For the text-containing cell, return its midpoint in [X, Y] coordinate format. 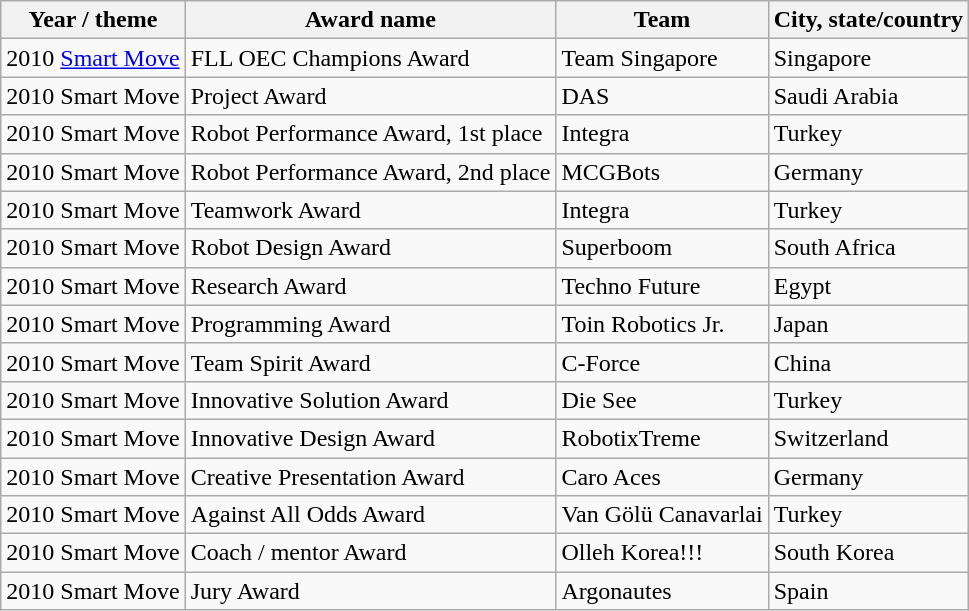
Team Singapore [662, 58]
Creative Presentation Award [370, 477]
Research Award [370, 286]
Van Gölü Canavarlai [662, 515]
South Korea [868, 553]
Innovative Solution Award [370, 400]
MCGBots [662, 172]
Singapore [868, 58]
South Africa [868, 248]
Programming Award [370, 324]
Robot Design Award [370, 248]
Project Award [370, 96]
Robot Performance Award, 1st place [370, 134]
Spain [868, 591]
Award name [370, 20]
Japan [868, 324]
Toin Robotics Jr. [662, 324]
Robot Performance Award, 2nd place [370, 172]
City, state/country [868, 20]
Team [662, 20]
RobotixTreme [662, 438]
Superboom [662, 248]
Saudi Arabia [868, 96]
Olleh Korea!!! [662, 553]
Switzerland [868, 438]
Argonautes [662, 591]
Jury Award [370, 591]
Against All Odds Award [370, 515]
Techno Future [662, 286]
FLL OEC Champions Award [370, 58]
Team Spirit Award [370, 362]
Egypt [868, 286]
Die See [662, 400]
China [868, 362]
Coach / mentor Award [370, 553]
Innovative Design Award [370, 438]
Teamwork Award [370, 210]
Caro Aces [662, 477]
Year / theme [93, 20]
C-Force [662, 362]
DAS [662, 96]
